Scan for the cell matching the given text and deliver its (x, y) coordinate at center. 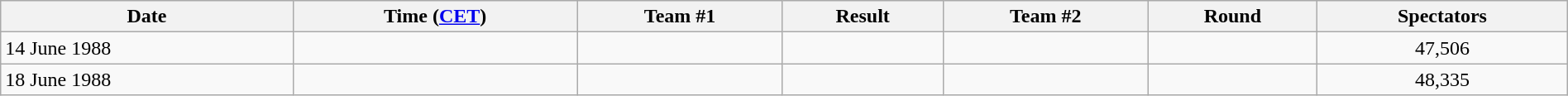
Date (147, 17)
Result (863, 17)
Team #1 (680, 17)
Round (1232, 17)
Team #2 (1045, 17)
Spectators (1442, 17)
Time (CET) (435, 17)
18 June 1988 (147, 79)
48,335 (1442, 79)
14 June 1988 (147, 48)
47,506 (1442, 48)
